Pinpoint the cell where the given text exists, returning its [x, y] midpoint coordinate. 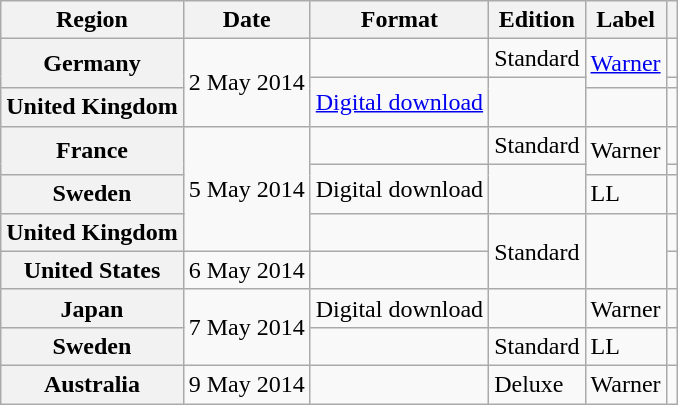
7 May 2014 [246, 327]
Format [399, 20]
6 May 2014 [246, 270]
Region [92, 20]
Germany [92, 64]
Date [246, 20]
Label [626, 20]
Deluxe [537, 384]
9 May 2014 [246, 384]
Japan [92, 308]
2 May 2014 [246, 82]
Australia [92, 384]
United States [92, 270]
5 May 2014 [246, 188]
Edition [537, 20]
France [92, 150]
